Search for the cell housing the specified text and yield its [x, y] center coordinate. 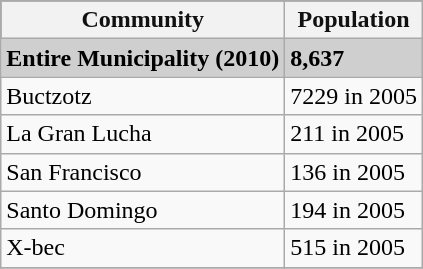
515 in 2005 [354, 248]
136 in 2005 [354, 172]
San Francisco [143, 172]
X-bec [143, 248]
La Gran Lucha [143, 134]
Population [354, 20]
211 in 2005 [354, 134]
Santo Domingo [143, 210]
Entire Municipality (2010) [143, 58]
Community [143, 20]
8,637 [354, 58]
194 in 2005 [354, 210]
7229 in 2005 [354, 96]
Buctzotz [143, 96]
